Provide the (X, Y) coordinate of the cell's center where the given text is located.  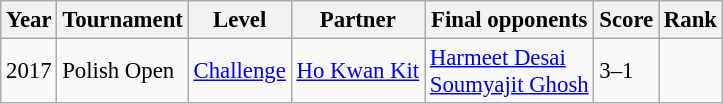
Harmeet DesaiSoumyajit Ghosh (508, 72)
Rank (691, 20)
Polish Open (122, 72)
Challenge (240, 72)
Year (29, 20)
Level (240, 20)
Final opponents (508, 20)
3–1 (626, 72)
Ho Kwan Kit (358, 72)
2017 (29, 72)
Tournament (122, 20)
Score (626, 20)
Partner (358, 20)
